From the cell containing the given text, extract its center point as [X, Y] coordinate. 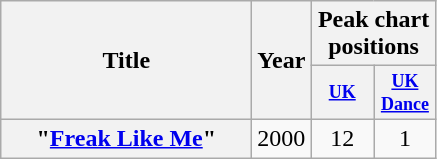
Peak chart positions [374, 34]
UK Dance [406, 93]
2000 [282, 138]
1 [406, 138]
12 [342, 138]
Year [282, 60]
"Freak Like Me" [126, 138]
UK [342, 93]
Title [126, 60]
